Provide the [x, y] coordinate of the cell's center where the given text is located.  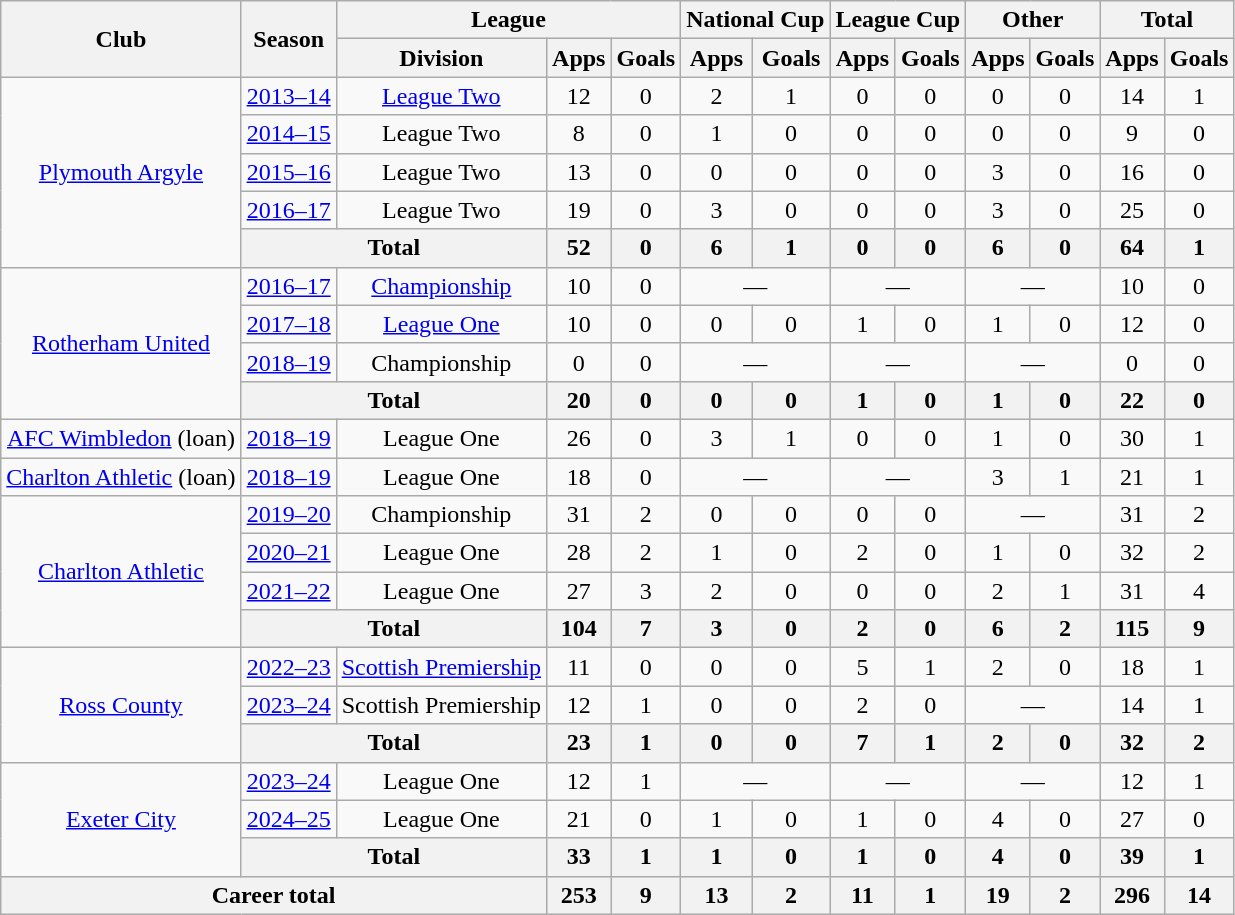
2015–16 [288, 172]
253 [579, 895]
33 [579, 857]
23 [579, 743]
20 [579, 400]
22 [1132, 400]
2022–23 [288, 667]
Charlton Athletic [121, 572]
National Cup [756, 20]
Plymouth Argyle [121, 172]
Season [288, 39]
25 [1132, 210]
League [508, 20]
Ross County [121, 705]
30 [1132, 438]
Charlton Athletic (loan) [121, 477]
115 [1132, 629]
2013–14 [288, 96]
296 [1132, 895]
26 [579, 438]
Rotherham United [121, 343]
5 [862, 667]
League Cup [898, 20]
2024–25 [288, 819]
104 [579, 629]
28 [579, 553]
8 [579, 134]
2020–21 [288, 553]
52 [579, 248]
16 [1132, 172]
Exeter City [121, 819]
Other [1033, 20]
2021–22 [288, 591]
AFC Wimbledon (loan) [121, 438]
2017–18 [288, 324]
Division [441, 58]
2014–15 [288, 134]
2019–20 [288, 515]
64 [1132, 248]
Club [121, 39]
Career total [274, 895]
39 [1132, 857]
